Search for the cell housing the specified text and yield its (X, Y) center coordinate. 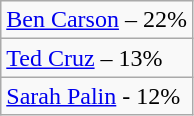
Ted Cruz – 13% (97, 58)
Sarah Palin - 12% (97, 96)
Ben Carson – 22% (97, 20)
